Detect which cell encompasses the target text, then output its (X, Y) center coordinate. 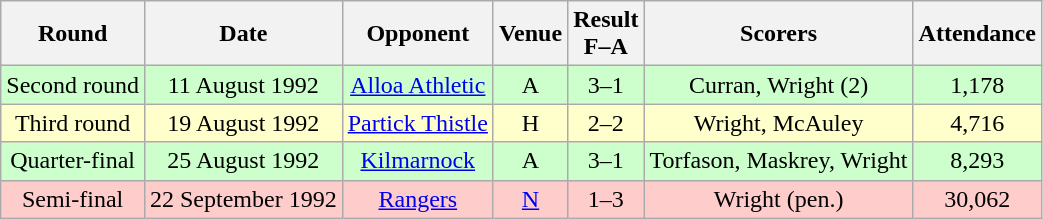
N (530, 199)
Semi-final (73, 199)
Round (73, 34)
Opponent (418, 34)
Wright, McAuley (778, 123)
H (530, 123)
1,178 (977, 85)
22 September 1992 (243, 199)
Venue (530, 34)
Attendance (977, 34)
11 August 1992 (243, 85)
Date (243, 34)
Wright (pen.) (778, 199)
8,293 (977, 161)
Rangers (418, 199)
Torfason, Maskrey, Wright (778, 161)
19 August 1992 (243, 123)
Third round (73, 123)
Second round (73, 85)
Scorers (778, 34)
Kilmarnock (418, 161)
Partick Thistle (418, 123)
25 August 1992 (243, 161)
4,716 (977, 123)
2–2 (606, 123)
Quarter-final (73, 161)
30,062 (977, 199)
ResultF–A (606, 34)
1–3 (606, 199)
Curran, Wright (2) (778, 85)
Alloa Athletic (418, 85)
